Search for the cell housing the specified text and yield its [x, y] center coordinate. 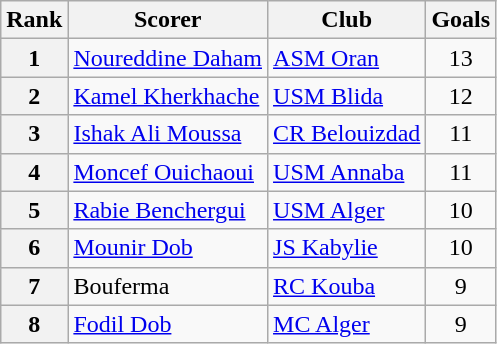
13 [461, 58]
JS Kabylie [347, 248]
12 [461, 96]
Ishak Ali Moussa [168, 134]
1 [34, 58]
Rabie Benchergui [168, 210]
Mounir Dob [168, 248]
USM Blida [347, 96]
Bouferma [168, 286]
8 [34, 324]
USM Alger [347, 210]
Rank [34, 20]
Club [347, 20]
RC Kouba [347, 286]
Noureddine Daham [168, 58]
MC Alger [347, 324]
2 [34, 96]
Moncef Ouichaoui [168, 172]
7 [34, 286]
Scorer [168, 20]
CR Belouizdad [347, 134]
USM Annaba [347, 172]
ASM Oran [347, 58]
Kamel Kherkhache [168, 96]
Goals [461, 20]
6 [34, 248]
4 [34, 172]
3 [34, 134]
Fodil Dob [168, 324]
5 [34, 210]
